For the text-containing cell, return its midpoint in (x, y) coordinate format. 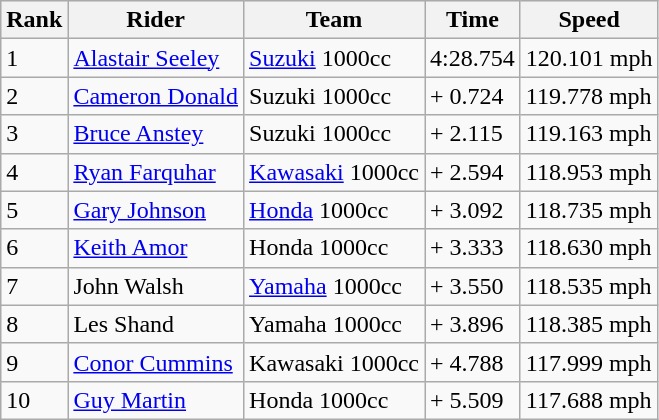
Rider (156, 20)
Speed (589, 20)
+ 3.333 (473, 248)
Guy Martin (156, 400)
119.778 mph (589, 96)
Keith Amor (156, 248)
3 (34, 134)
Ryan Farquhar (156, 172)
120.101 mph (589, 58)
Les Shand (156, 324)
1 (34, 58)
+ 5.509 (473, 400)
10 (34, 400)
8 (34, 324)
7 (34, 286)
119.163 mph (589, 134)
+ 4.788 (473, 362)
118.385 mph (589, 324)
9 (34, 362)
+ 2.594 (473, 172)
2 (34, 96)
117.688 mph (589, 400)
118.630 mph (589, 248)
+ 0.724 (473, 96)
Time (473, 20)
+ 3.550 (473, 286)
+ 3.896 (473, 324)
118.735 mph (589, 210)
+ 2.115 (473, 134)
Cameron Donald (156, 96)
+ 3.092 (473, 210)
John Walsh (156, 286)
4 (34, 172)
117.999 mph (589, 362)
Bruce Anstey (156, 134)
5 (34, 210)
Gary Johnson (156, 210)
Rank (34, 20)
118.535 mph (589, 286)
6 (34, 248)
Team (334, 20)
Alastair Seeley (156, 58)
4:28.754 (473, 58)
Conor Cummins (156, 362)
118.953 mph (589, 172)
